Return the (x, y) coordinate for the center point of the cell that contains the specified text.  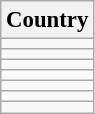
Country (48, 20)
